Locate the cell with the specified text and output its (x, y) center coordinate. 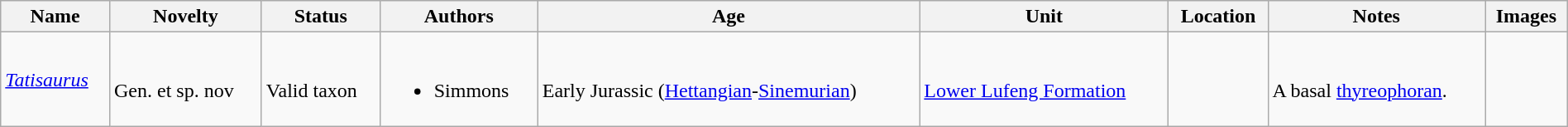
Unit (1044, 17)
Early Jurassic (Hettangian-Sinemurian) (729, 80)
A basal thyreophoran. (1376, 80)
Age (729, 17)
Gen. et sp. nov (185, 80)
Images (1527, 17)
Lower Lufeng Formation (1044, 80)
Name (55, 17)
Tatisaurus (55, 80)
Location (1218, 17)
Simmons (458, 80)
Authors (458, 17)
Novelty (185, 17)
Status (321, 17)
Notes (1376, 17)
Valid taxon (321, 80)
